For the text-containing cell, return its midpoint in [X, Y] coordinate format. 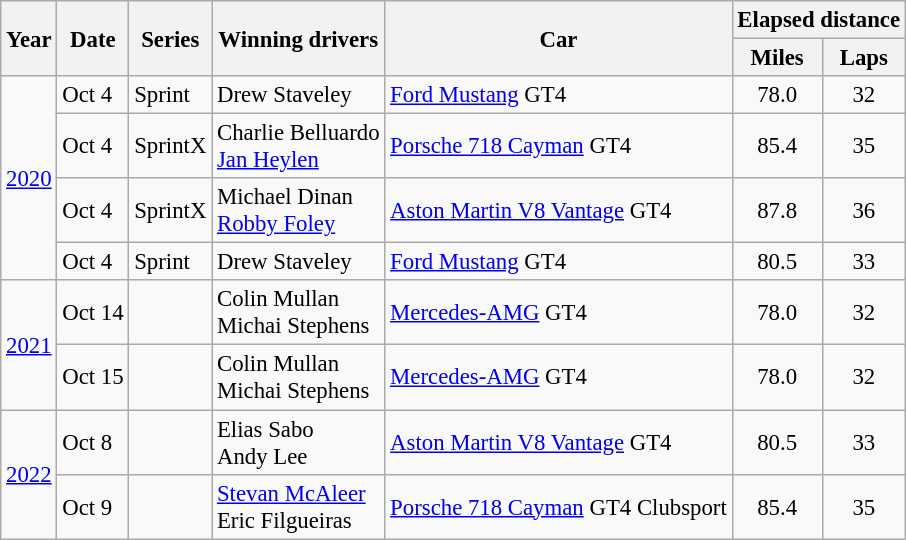
Oct 15 [93, 378]
Car [558, 38]
Miles [777, 58]
Oct 9 [93, 506]
Elias Sabo Andy Lee [298, 442]
87.8 [777, 210]
Year [29, 38]
Date [93, 38]
Elapsed distance [818, 20]
36 [864, 210]
Porsche 718 Cayman GT4 Clubsport [558, 506]
Stevan McAleer Eric Filgueiras [298, 506]
Series [170, 38]
Laps [864, 58]
Charlie Belluardo Jan Heylen [298, 146]
Porsche 718 Cayman GT4 [558, 146]
Michael Dinan Robby Foley [298, 210]
2022 [29, 474]
2021 [29, 344]
Oct 8 [93, 442]
Winning drivers [298, 38]
2020 [29, 178]
Oct 14 [93, 312]
